Search for the cell housing the specified text and yield its [x, y] center coordinate. 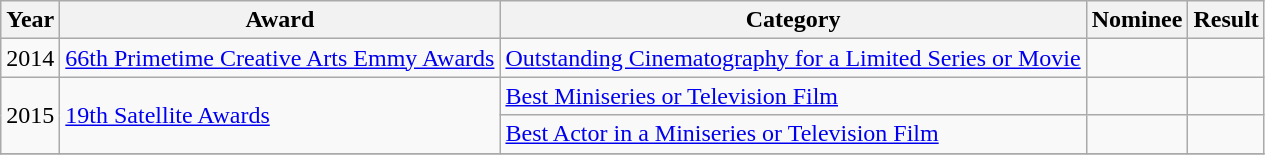
Outstanding Cinematography for a Limited Series or Movie [793, 58]
Best Miniseries or Television Film [793, 96]
Category [793, 20]
19th Satellite Awards [280, 115]
2015 [30, 115]
Best Actor in a Miniseries or Television Film [793, 134]
66th Primetime Creative Arts Emmy Awards [280, 58]
Result [1226, 20]
Year [30, 20]
Nominee [1137, 20]
Award [280, 20]
2014 [30, 58]
